Extract the (x, y) coordinate from the center of the cell holding the provided text.  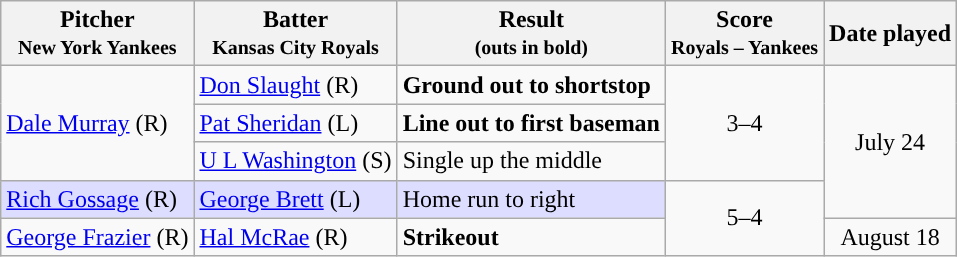
Don Slaught (R) (296, 85)
PitcherNew York Yankees (98, 34)
5–4 (745, 218)
Single up the middle (531, 161)
Result(outs in bold) (531, 34)
ScoreRoyals – Yankees (745, 34)
Home run to right (531, 199)
Hal McRae (R) (296, 237)
3–4 (745, 123)
U L Washington (S) (296, 161)
George Frazier (R) (98, 237)
Ground out to shortstop (531, 85)
Date played (890, 34)
Line out to first baseman (531, 123)
August 18 (890, 237)
Strikeout (531, 237)
Pat Sheridan (L) (296, 123)
George Brett (L) (296, 199)
July 24 (890, 142)
Rich Gossage (R) (98, 199)
Dale Murray (R) (98, 123)
BatterKansas City Royals (296, 34)
